Detect which cell encompasses the target text, then output its (X, Y) center coordinate. 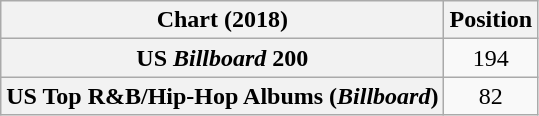
Chart (2018) (222, 20)
US Top R&B/Hip-Hop Albums (Billboard) (222, 96)
US Billboard 200 (222, 58)
194 (491, 58)
82 (491, 96)
Position (491, 20)
